Capture the cell that displays the provided text and extract its (x, y) central coordinate. 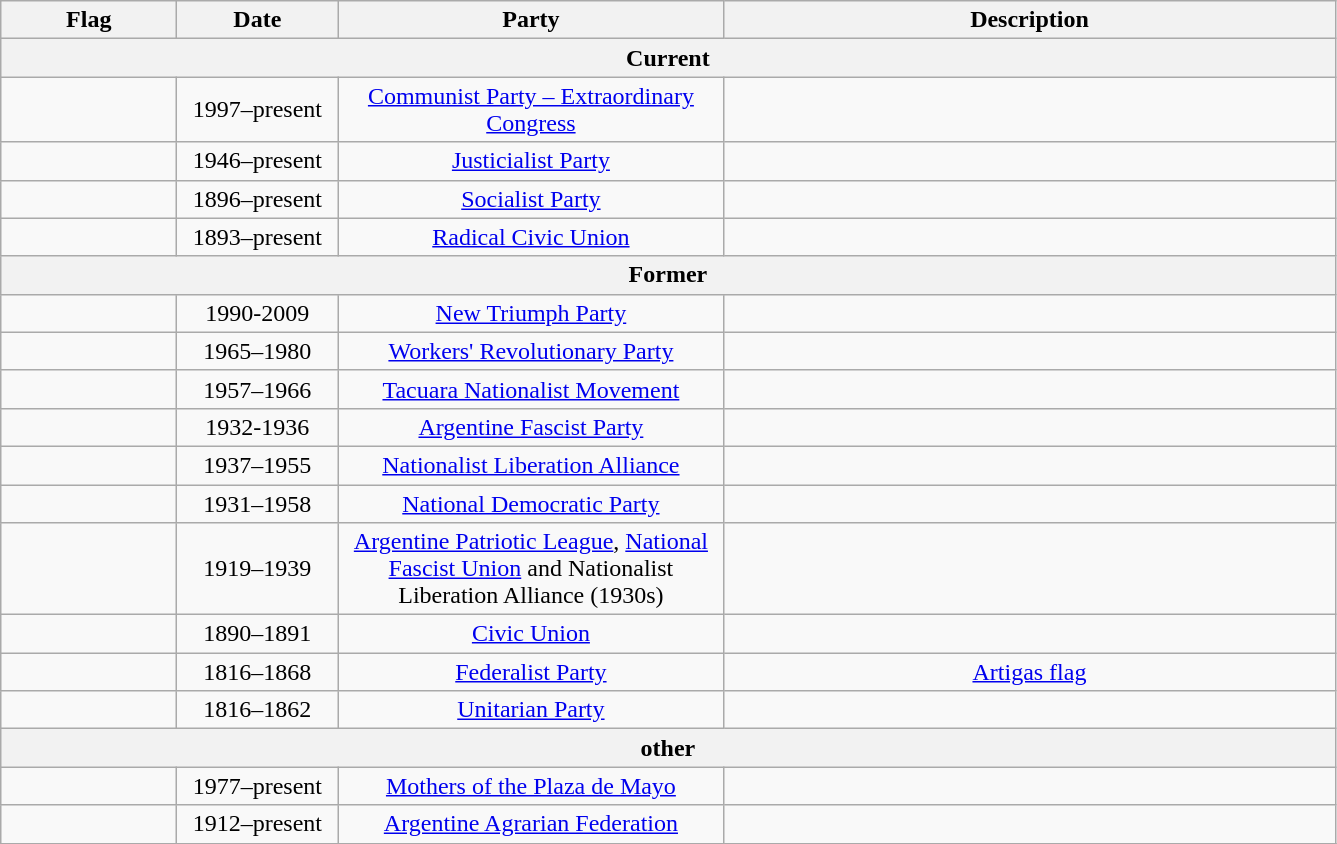
Argentine Patriotic League, National Fascist Union and Nationalist Liberation Alliance (1930s) (531, 569)
Argentine Agrarian Federation (531, 824)
1946–present (258, 161)
1957–1966 (258, 389)
1937–1955 (258, 465)
1896–present (258, 199)
1990-2009 (258, 313)
Date (258, 20)
Communist Party – Extraordinary Congress (531, 110)
Nationalist Liberation Alliance (531, 465)
Justicialist Party (531, 161)
New Triumph Party (531, 313)
1816–1868 (258, 672)
1932-1936 (258, 427)
Workers' Revolutionary Party (531, 351)
other (668, 748)
1893–present (258, 237)
1977–present (258, 786)
Former (668, 275)
Current (668, 58)
1931–1958 (258, 503)
Mothers of the Plaza de Mayo (531, 786)
Artigas flag (1030, 672)
1890–1891 (258, 634)
Socialist Party (531, 199)
Tacuara Nationalist Movement (531, 389)
Civic Union (531, 634)
Federalist Party (531, 672)
1912–present (258, 824)
1965–1980 (258, 351)
Flag (89, 20)
Unitarian Party (531, 710)
1997–present (258, 110)
Argentine Fascist Party (531, 427)
1919–1939 (258, 569)
National Democratic Party (531, 503)
Radical Civic Union (531, 237)
1816–1862 (258, 710)
Description (1030, 20)
Party (531, 20)
